Detect which cell encompasses the target text, then output its (x, y) center coordinate. 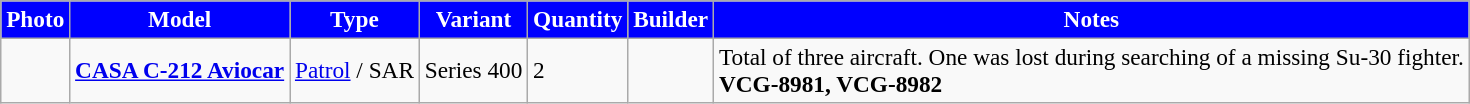
Photo (36, 19)
Patrol / SAR (355, 70)
Total of three aircraft. One was lost during searching of a missing Su-30 fighter.VCG-8981, VCG-8982 (1092, 70)
CASA C-212 Aviocar (180, 70)
2 (578, 70)
Quantity (578, 19)
Type (355, 19)
Builder (671, 19)
Notes (1092, 19)
Model (180, 19)
Series 400 (473, 70)
Variant (473, 19)
